Output the (x, y) coordinate of the center of the cell containing the given text.  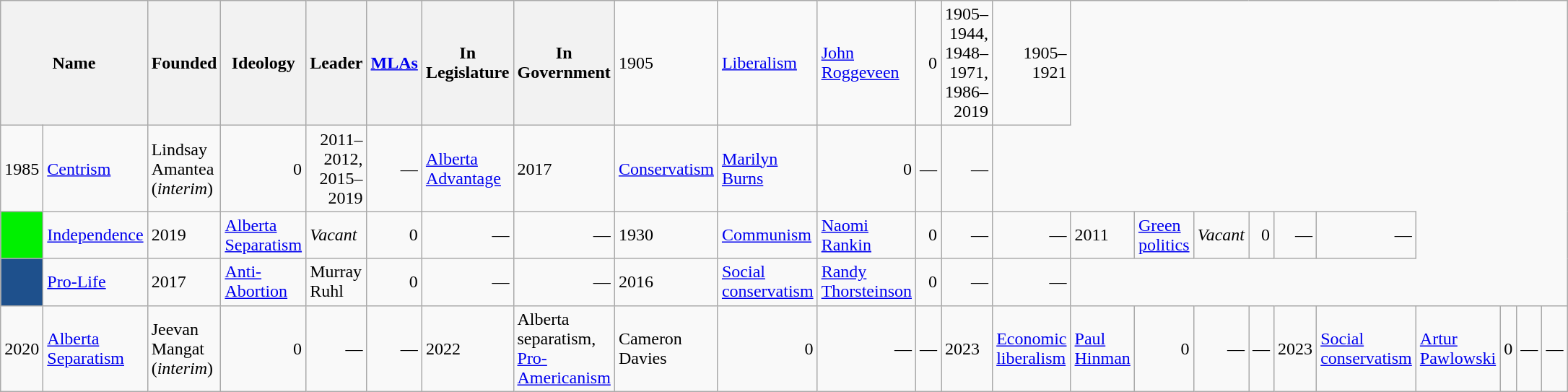
Conservatism (666, 169)
Alberta Advantage (468, 169)
1930 (666, 235)
2019 (184, 235)
Artur Pawlowski (1458, 348)
1905 (666, 64)
Alberta separatism, Pro-Americanism (564, 348)
Randy Thorsteinson (866, 282)
Cameron Davies (666, 348)
Marilyn Burns (767, 169)
1905–1921 (1032, 64)
Leader (336, 64)
2011 (1102, 235)
Founded (184, 64)
2022 (468, 348)
Paul Hinman (1102, 348)
2016 (666, 282)
In Government (564, 64)
Anti-Abortion (263, 282)
Green politics (1164, 235)
Murray Ruhl (336, 282)
Independence (95, 235)
1905–1944, 1948–1971, 1986–2019 (967, 64)
Ideology (263, 64)
2011–2012, 2015–2019 (336, 169)
John Roggeveen (866, 64)
MLAs (394, 64)
Centrism (95, 169)
2020 (22, 348)
Pro-Life (95, 282)
Jeevan Mangat (interim) (184, 348)
Communism (767, 235)
Lindsay Amantea (interim) (184, 169)
Naomi Rankin (866, 235)
Liberalism (767, 64)
Name (74, 64)
1985 (22, 169)
In Legislature (468, 64)
Economic liberalism (1032, 348)
